Pinpoint the cell where the given text exists, returning its (x, y) midpoint coordinate. 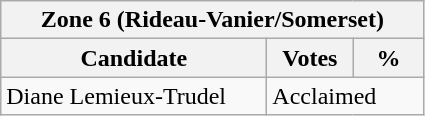
% (388, 58)
Zone 6 (Rideau-Vanier/Somerset) (212, 20)
Candidate (134, 58)
Acclaimed (346, 96)
Diane Lemieux-Trudel (134, 96)
Votes (310, 58)
